Scan for the cell matching the given text and deliver its (x, y) coordinate at center. 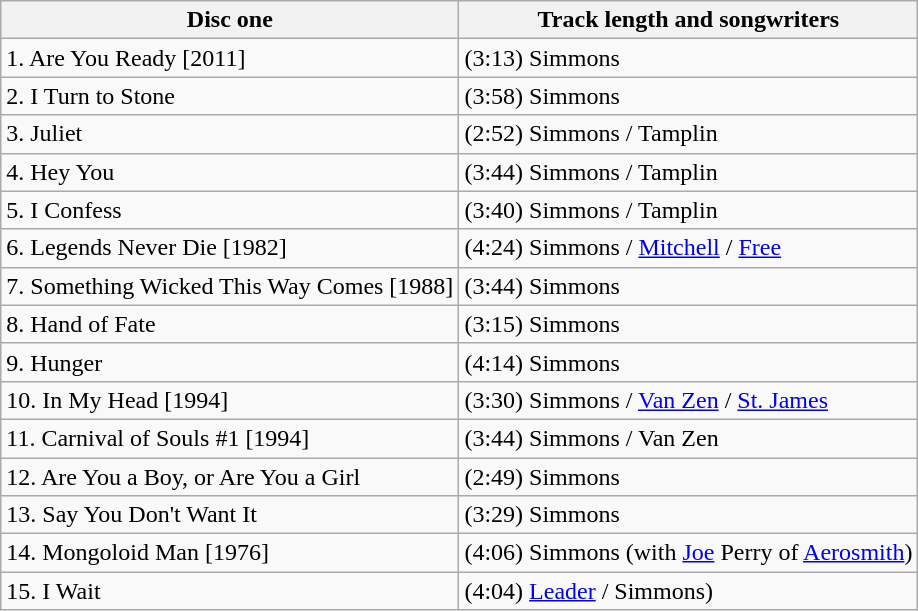
5. I Confess (230, 210)
9. Hunger (230, 362)
8. Hand of Fate (230, 324)
(3:40) Simmons / Tamplin (688, 210)
2. I Turn to Stone (230, 96)
(3:44) Simmons / Van Zen (688, 438)
13. Say You Don't Want It (230, 515)
4. Hey You (230, 172)
15. I Wait (230, 591)
(3:30) Simmons / Van Zen / St. James (688, 400)
(3:44) Simmons (688, 286)
Disc one (230, 20)
(3:29) Simmons (688, 515)
1. Are You Ready [2011] (230, 58)
(4:04) Leader / Simmons) (688, 591)
(3:44) Simmons / Tamplin (688, 172)
12. Are You a Boy, or Are You a Girl (230, 477)
7. Something Wicked This Way Comes [1988] (230, 286)
10. In My Head [1994] (230, 400)
(4:06) Simmons (with Joe Perry of Aerosmith) (688, 553)
(3:13) Simmons (688, 58)
(2:52) Simmons / Tamplin (688, 134)
(3:15) Simmons (688, 324)
6. Legends Never Die [1982] (230, 248)
3. Juliet (230, 134)
(4:24) Simmons / Mitchell / Free (688, 248)
Track length and songwriters (688, 20)
11. Carnival of Souls #1 [1994] (230, 438)
(3:58) Simmons (688, 96)
14. Mongoloid Man [1976] (230, 553)
(2:49) Simmons (688, 477)
(4:14) Simmons (688, 362)
